Capture the cell that displays the provided text and extract its (X, Y) central coordinate. 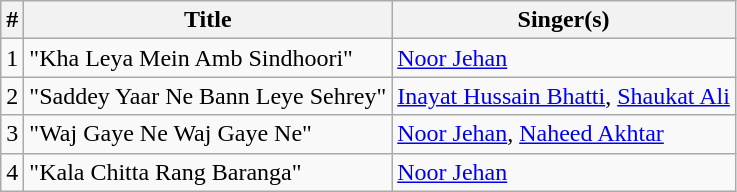
Inayat Hussain Bhatti, Shaukat Ali (564, 96)
"Kha Leya Mein Amb Sindhoori" (208, 58)
2 (12, 96)
Noor Jehan, Naheed Akhtar (564, 134)
"Kala Chitta Rang Baranga" (208, 172)
"Waj Gaye Ne Waj Gaye Ne" (208, 134)
"Saddey Yaar Ne Bann Leye Sehrey" (208, 96)
1 (12, 58)
4 (12, 172)
Title (208, 20)
# (12, 20)
3 (12, 134)
Singer(s) (564, 20)
